Locate the cell with the specified text and output its (x, y) center coordinate. 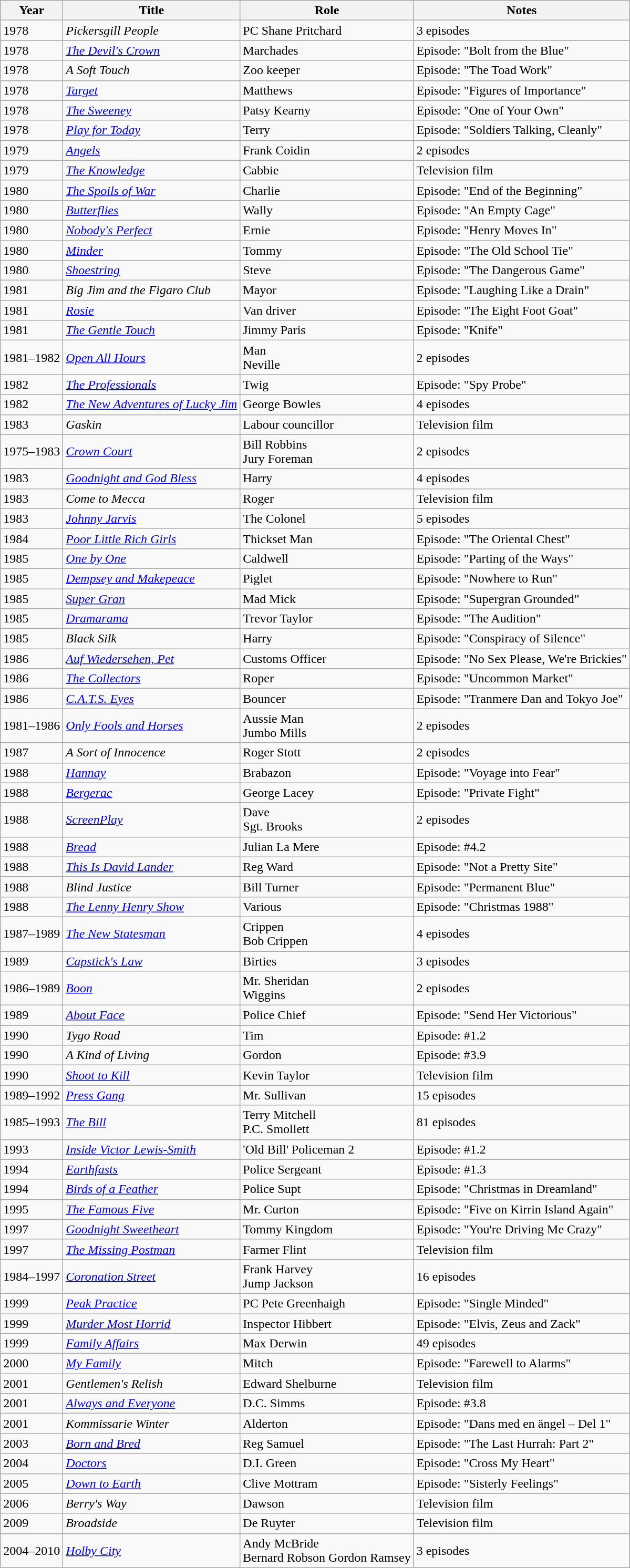
Episode: "Dans med en ängel – Del 1" (521, 1424)
Andy McBrideBernard Robson Gordon Ramsey (327, 1551)
Cabbie (327, 170)
Target (151, 90)
Wally (327, 210)
Brabazon (327, 773)
Always and Everyone (151, 1404)
Play for Today (151, 130)
Episode: "Soldiers Talking, Cleanly" (521, 130)
Hannay (151, 773)
Episode: "Bolt from the Blue" (521, 50)
Goodnight and God Bless (151, 479)
Press Gang (151, 1095)
Year (32, 11)
Notes (521, 11)
Dawson (327, 1503)
ManNeville (327, 357)
Inspector Hibbert (327, 1323)
The Sweeney (151, 110)
Butterflies (151, 210)
Matthews (327, 90)
Steve (327, 271)
Episode: "Send Her Victorious" (521, 1015)
Episode: #4.2 (521, 847)
2006 (32, 1503)
Episode: "Tranmere Dan and Tokyo Joe" (521, 699)
Angels (151, 150)
Bread (151, 847)
Episode: "Spy Probe" (521, 385)
Episode: "End of the Beginning" (521, 190)
Roger Stott (327, 753)
Episode: "Parting of the Ways" (521, 558)
Nobody's Perfect (151, 230)
Episode: "You're Driving Me Crazy" (521, 1229)
Tim (327, 1035)
About Face (151, 1015)
ScreenPlay (151, 819)
1984 (32, 538)
The Gentle Touch (151, 330)
Birties (327, 961)
2004 (32, 1463)
Frank HarveyJump Jackson (327, 1276)
Edward Shelburne (327, 1384)
Inside Victor Lewis-Smith (151, 1149)
Broadside (151, 1523)
Episode: "Farewell to Alarms" (521, 1364)
Episode: "The Old School Tie" (521, 251)
Family Affairs (151, 1344)
Police Chief (327, 1015)
Charlie (327, 190)
Episode: "Not a Pretty Site" (521, 867)
Episode: #1.3 (521, 1169)
'Old Bill' Policeman 2 (327, 1149)
Ernie (327, 230)
Shoot to Kill (151, 1075)
Episode: "Henry Moves In" (521, 230)
Mad Mick (327, 598)
Episode: "The Dangerous Game" (521, 271)
De Ruyter (327, 1523)
Come to Mecca (151, 499)
Born and Bred (151, 1444)
My Family (151, 1364)
Episode: "Figures of Importance" (521, 90)
Mitch (327, 1364)
D.I. Green (327, 1463)
Dempsey and Makepeace (151, 578)
Episode: "Sisterly Feelings" (521, 1483)
Aussie ManJumbo Mills (327, 726)
1985–1993 (32, 1122)
1987–1989 (32, 934)
Dramarama (151, 619)
Episode: #3.9 (521, 1055)
Only Fools and Horses (151, 726)
Van driver (327, 310)
Episode: "Single Minded" (521, 1303)
Thickset Man (327, 538)
Tommy (327, 251)
A Kind of Living (151, 1055)
The Bill (151, 1122)
PC Pete Greenhaigh (327, 1303)
Capstick's Law (151, 961)
81 episodes (521, 1122)
Frank Coidin (327, 150)
Blind Justice (151, 887)
Bergerac (151, 793)
Mr. Sullivan (327, 1095)
Shoestring (151, 271)
Terry (327, 130)
Max Derwin (327, 1344)
One by One (151, 558)
1986–1989 (32, 989)
Episode: "An Empty Cage" (521, 210)
15 episodes (521, 1095)
Episode: "No Sex Please, We're Brickies" (521, 659)
Big Jim and the Figaro Club (151, 290)
Episode: "Knife" (521, 330)
1989–1992 (32, 1095)
Kevin Taylor (327, 1075)
Alderton (327, 1424)
Episode: "Cross My Heart" (521, 1463)
The Famous Five (151, 1209)
Coronation Street (151, 1276)
George Lacey (327, 793)
Police Supt (327, 1189)
C.A.T.S. Eyes (151, 699)
Jimmy Paris (327, 330)
2000 (32, 1364)
Episode: "Laughing Like a Drain" (521, 290)
The Collectors (151, 679)
Customs Officer (327, 659)
1975–1983 (32, 452)
Crown Court (151, 452)
Title (151, 11)
Super Gran (151, 598)
Patsy Kearny (327, 110)
Reg Samuel (327, 1444)
The Knowledge (151, 170)
Black Silk (151, 639)
Twig (327, 385)
Pickersgill People (151, 30)
Reg Ward (327, 867)
Tygo Road (151, 1035)
Labour councillor (327, 424)
DaveSgt. Brooks (327, 819)
Marchades (327, 50)
1995 (32, 1209)
Mayor (327, 290)
49 episodes (521, 1344)
The Missing Postman (151, 1249)
Berry's Way (151, 1503)
The New Statesman (151, 934)
PC Shane Pritchard (327, 30)
Rosie (151, 310)
Farmer Flint (327, 1249)
Episode: #3.8 (521, 1404)
Poor Little Rich Girls (151, 538)
Bill RobbinsJury Foreman (327, 452)
Episode: "The Audition" (521, 619)
Clive Mottram (327, 1483)
The New Adventures of Lucky Jim (151, 404)
2009 (32, 1523)
Doctors (151, 1463)
1984–1997 (32, 1276)
1981–1986 (32, 726)
Tommy Kingdom (327, 1229)
16 episodes (521, 1276)
The Lenny Henry Show (151, 907)
Episode: "The Toad Work" (521, 70)
Episode: "Permanent Blue" (521, 887)
Boon (151, 989)
2005 (32, 1483)
A Sort of Innocence (151, 753)
Gentlemen's Relish (151, 1384)
Episode: "Christmas in Dreamland" (521, 1189)
Zoo keeper (327, 70)
Various (327, 907)
Episode: "Supergran Grounded" (521, 598)
CrippenBob Crippen (327, 934)
5 episodes (521, 518)
Holby City (151, 1551)
Piglet (327, 578)
2004–2010 (32, 1551)
Role (327, 11)
The Devil's Crown (151, 50)
1981–1982 (32, 357)
Open All Hours (151, 357)
Episode: "Private Fight" (521, 793)
Goodnight Sweetheart (151, 1229)
D.C. Simms (327, 1404)
Murder Most Horrid (151, 1323)
Episode: "The Oriental Chest" (521, 538)
Birds of a Feather (151, 1189)
Bouncer (327, 699)
Episode: "The Last Hurrah: Part 2" (521, 1444)
Gaskin (151, 424)
Minder (151, 251)
Episode: "Voyage into Fear" (521, 773)
Kommissarie Winter (151, 1424)
Trevor Taylor (327, 619)
Johnny Jarvis (151, 518)
Mr. SheridanWiggins (327, 989)
Roper (327, 679)
Episode: "Elvis, Zeus and Zack" (521, 1323)
The Spoils of War (151, 190)
Episode: "The Eight Foot Goat" (521, 310)
Mr. Curton (327, 1209)
Roger (327, 499)
A Soft Touch (151, 70)
This Is David Lander (151, 867)
Auf Wiedersehen, Pet (151, 659)
1993 (32, 1149)
Episode: "Nowhere to Run" (521, 578)
2003 (32, 1444)
Gordon (327, 1055)
Earthfasts (151, 1169)
The Colonel (327, 518)
Episode: "Five on Kirrin Island Again" (521, 1209)
Bill Turner (327, 887)
Police Sergeant (327, 1169)
The Professionals (151, 385)
George Bowles (327, 404)
Down to Earth (151, 1483)
Episode: "Conspiracy of Silence" (521, 639)
1987 (32, 753)
Terry MitchellP.C. Smollett (327, 1122)
Peak Practice (151, 1303)
Caldwell (327, 558)
Episode: "Christmas 1988" (521, 907)
Julian La Mere (327, 847)
Episode: "Uncommon Market" (521, 679)
Episode: "One of Your Own" (521, 110)
